Detect which cell encompasses the target text, then output its [x, y] center coordinate. 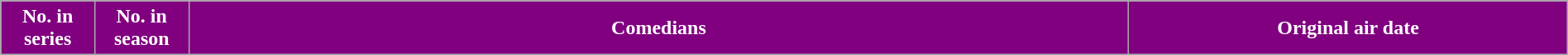
Comedians [658, 28]
Original air date [1348, 28]
No. inseries [48, 28]
No. inseason [141, 28]
